Provide the [X, Y] coordinate of the cell's center where the given text is located.  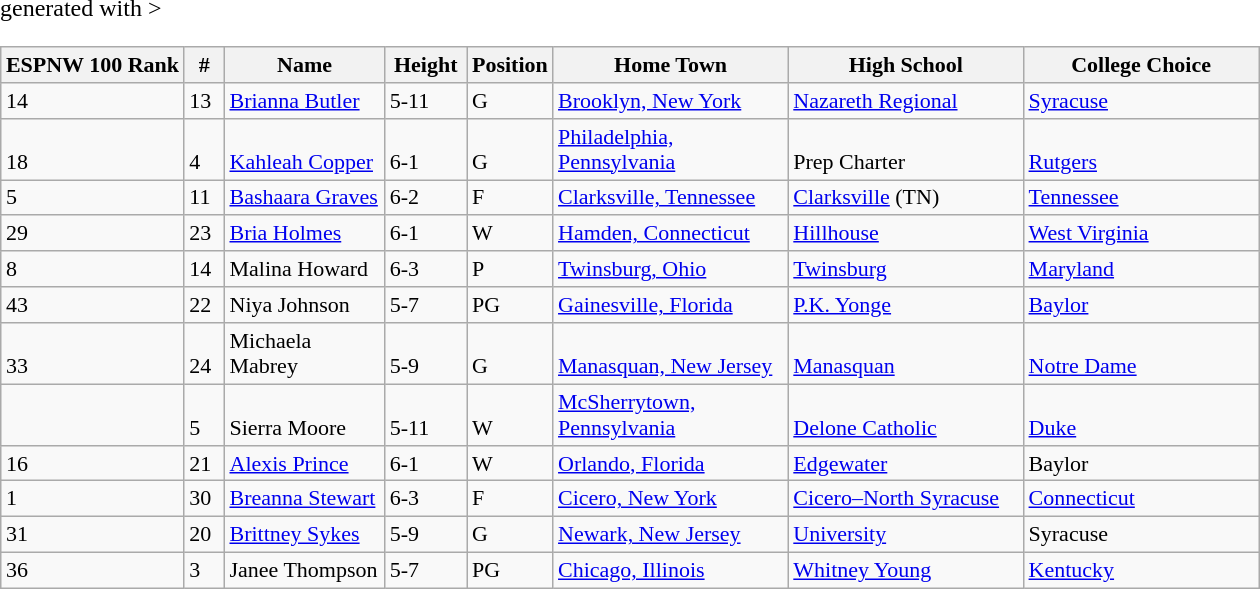
1 [92, 499]
Whitney Young [906, 570]
Philadelphia, Pennsylvania [670, 148]
Clarksville (TN) [906, 198]
Hillhouse [906, 233]
Brittney Sykes [304, 535]
16 [92, 463]
Height [426, 65]
31 [92, 535]
Chicago, Illinois [670, 570]
20 [204, 535]
Alexis Prince [304, 463]
Tennessee [1140, 198]
Manasquan, New Jersey [670, 354]
Michaela Mabrey [304, 354]
36 [92, 570]
Kahleah Copper [304, 148]
High School [906, 65]
Breanna Stewart [304, 499]
43 [92, 305]
P.K. Yonge [906, 305]
Maryland [1140, 269]
11 [204, 198]
30 [204, 499]
Edgewater [906, 463]
McSherrytown, Pennsylvania [670, 414]
Rutgers [1140, 148]
Brooklyn, New York [670, 101]
Niya Johnson [304, 305]
Nazareth Regional [906, 101]
ESPNW 100 Rank [92, 65]
Bria Holmes [304, 233]
Clarksville, Tennessee [670, 198]
Twinsburg [906, 269]
33 [92, 354]
Position [510, 65]
Duke [1140, 414]
22 [204, 305]
3 [204, 570]
Brianna Butler [304, 101]
Notre Dame [1140, 354]
Delone Catholic [906, 414]
Name [304, 65]
Orlando, Florida [670, 463]
Bashaara Graves [304, 198]
Hamden, Connecticut [670, 233]
6-2 [426, 198]
29 [92, 233]
Newark, New Jersey [670, 535]
University [906, 535]
Kentucky [1140, 570]
Cicero, New York [670, 499]
College Choice [1140, 65]
13 [204, 101]
24 [204, 354]
Malina Howard [304, 269]
Janee Thompson [304, 570]
18 [92, 148]
23 [204, 233]
Sierra Moore [304, 414]
# [204, 65]
Prep Charter [906, 148]
Manasquan [906, 354]
Cicero–North Syracuse [906, 499]
21 [204, 463]
Twinsburg, Ohio [670, 269]
8 [92, 269]
4 [204, 148]
Gainesville, Florida [670, 305]
Home Town [670, 65]
West Virginia [1140, 233]
Connecticut [1140, 499]
P [510, 269]
